Detect which cell encompasses the target text, then output its [X, Y] center coordinate. 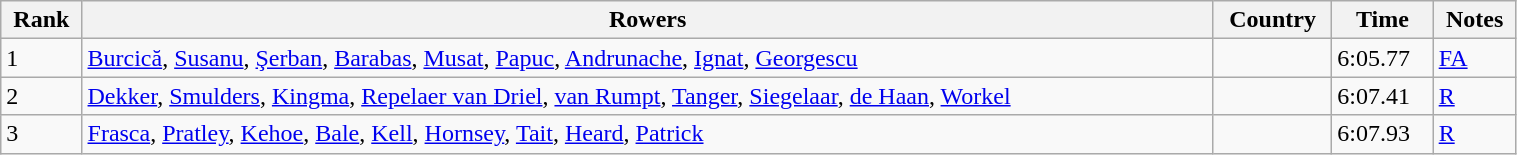
FA [1474, 58]
Burcică, Susanu, Şerban, Barabas, Musat, Papuc, Andrunache, Ignat, Georgescu [648, 58]
Dekker, Smulders, Kingma, Repelaer van Driel, van Rumpt, Tanger, Siegelaar, de Haan, Workel [648, 96]
6:07.41 [1382, 96]
1 [42, 58]
6:05.77 [1382, 58]
2 [42, 96]
Country [1272, 20]
Rowers [648, 20]
Notes [1474, 20]
6:07.93 [1382, 134]
Time [1382, 20]
3 [42, 134]
Rank [42, 20]
Frasca, Pratley, Kehoe, Bale, Kell, Hornsey, Tait, Heard, Patrick [648, 134]
